Pinpoint the cell where the given text exists, returning its [X, Y] midpoint coordinate. 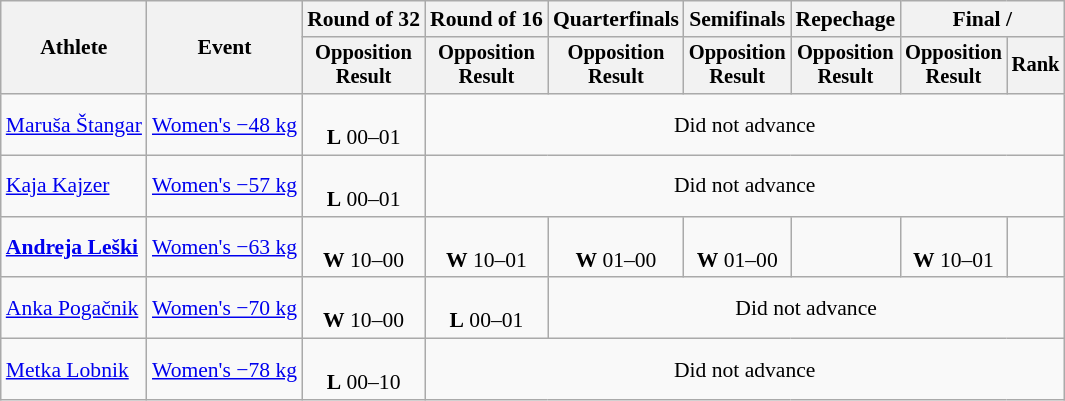
Repechage [845, 19]
L 00–10 [364, 370]
Women's −70 kg [224, 308]
Final / [982, 19]
Kaja Kajzer [74, 186]
Maruša Štangar [74, 124]
Event [224, 48]
Anka Pogačnik [74, 308]
Athlete [74, 48]
Rank [1036, 66]
Women's −48 kg [224, 124]
Round of 32 [364, 19]
Metka Lobnik [74, 370]
Round of 16 [486, 19]
Women's −57 kg [224, 186]
Women's −78 kg [224, 370]
Quarterfinals [616, 19]
Semifinals [738, 19]
Andreja Leški [74, 248]
Women's −63 kg [224, 248]
